Pinpoint the cell where the given text exists, returning its [x, y] midpoint coordinate. 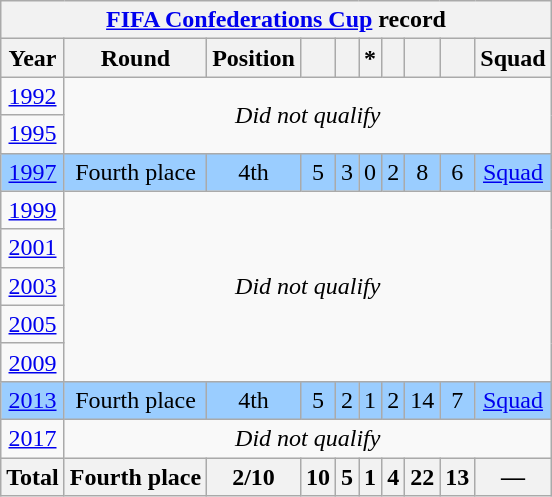
1997 [33, 172]
13 [458, 477]
2001 [33, 248]
1995 [33, 134]
0 [370, 172]
— [513, 477]
4 [394, 477]
Position [254, 58]
2009 [33, 362]
22 [422, 477]
8 [422, 172]
1992 [33, 96]
1999 [33, 210]
2/10 [254, 477]
6 [458, 172]
* [370, 58]
2003 [33, 286]
Total [33, 477]
3 [346, 172]
FIFA Confederations Cup record [276, 20]
7 [458, 400]
Round [135, 58]
10 [318, 477]
Year [33, 58]
14 [422, 400]
2017 [33, 438]
2005 [33, 324]
2013 [33, 400]
